Extract the (x, y) coordinate from the center of the cell holding the provided text.  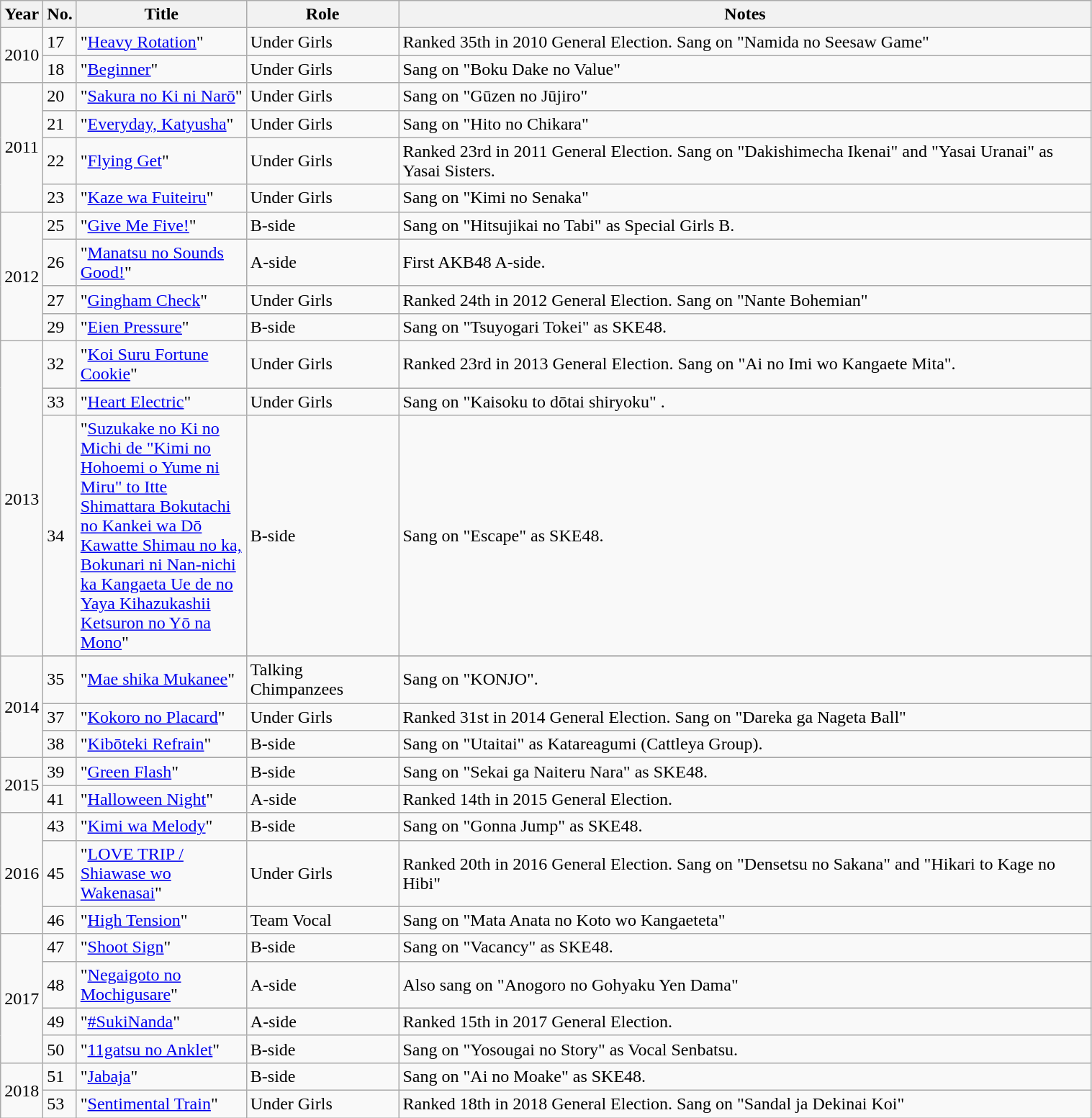
"Manatsu no Sounds Good!" (161, 262)
22 (60, 161)
Ranked 24th in 2012 General Election. Sang on "Nante Bohemian" (745, 299)
Ranked 14th in 2015 General Election. (745, 799)
"Everyday, Katyusha" (161, 124)
49 (60, 1022)
Sang on "KONJO". (745, 680)
"Koi Suru Fortune Cookie" (161, 364)
27 (60, 299)
2014 (22, 707)
2012 (22, 276)
"Halloween Night" (161, 799)
"Jabaja" (161, 1076)
Sang on "Mata Anata no Koto wo Kangaeteta" (745, 920)
Talking Chimpanzees (322, 680)
Sang on "Utaitai" as Katareagumi (Cattleya Group). (745, 744)
Ranked 23rd in 2011 General Election. Sang on "Dakishimecha Ikenai" and "Yasai Uranai" as Yasai Sisters. (745, 161)
Year (22, 14)
"Eien Pressure" (161, 327)
47 (60, 947)
Sang on "Tsuyogari Tokei" as SKE48. (745, 327)
Sang on "Vacancy" as SKE48. (745, 947)
Sang on "Gonna Jump" as SKE48. (745, 826)
Sang on "Sekai ga Naiteru Nara" as SKE48. (745, 772)
"Heavy Rotation" (161, 42)
"LOVE TRIP / Shiawase wo Wakenasai" (161, 873)
"Kimi wa Melody" (161, 826)
25 (60, 225)
No. (60, 14)
45 (60, 873)
32 (60, 364)
Sang on "Gūzen no Jūjiro" (745, 96)
2010 (22, 55)
Ranked 31st in 2014 General Election. Sang on "Dareka ga Nageta Ball" (745, 717)
Also sang on "Anogoro no Gohyaku Yen Dama" (745, 985)
37 (60, 717)
Ranked 35th in 2010 General Election. Sang on "Namida no Seesaw Game" (745, 42)
38 (60, 744)
18 (60, 69)
Ranked 18th in 2018 General Election. Sang on "Sandal ja Dekinai Koi" (745, 1104)
48 (60, 985)
Sang on "Hitsujikai no Tabi" as Special Girls B. (745, 225)
First AKB48 A-side. (745, 262)
"Kaze wa Fuiteiru" (161, 198)
"Green Flash" (161, 772)
"Kibōteki Refrain" (161, 744)
"Gingham Check" (161, 299)
2017 (22, 998)
39 (60, 772)
46 (60, 920)
Title (161, 14)
2016 (22, 873)
"#SukiNanda" (161, 1022)
50 (60, 1049)
21 (60, 124)
53 (60, 1104)
Sang on "Kaisoku to dōtai shiryoku" . (745, 401)
Ranked 23rd in 2013 General Election. Sang on "Ai no Imi wo Kangaete Mita". (745, 364)
35 (60, 680)
"Shoot Sign" (161, 947)
Sang on "Yosougai no Story" as Vocal Senbatsu. (745, 1049)
"Beginner" (161, 69)
"Give Me Five!" (161, 225)
41 (60, 799)
Role (322, 14)
Ranked 20th in 2016 General Election. Sang on "Densetsu no Sakana" and "Hikari to Kage no Hibi" (745, 873)
43 (60, 826)
33 (60, 401)
"Sakura no Ki ni Narō" (161, 96)
"Negaigoto no Mochigusare" (161, 985)
29 (60, 327)
2015 (22, 785)
"Heart Electric" (161, 401)
51 (60, 1076)
Notes (745, 14)
Sang on "Escape" as SKE48. (745, 536)
"Kokoro no Placard" (161, 717)
Team Vocal (322, 920)
26 (60, 262)
Sang on "Ai no Moake" as SKE48. (745, 1076)
Ranked 15th in 2017 General Election. (745, 1022)
"11gatsu no Anklet" (161, 1049)
2018 (22, 1090)
"Flying Get" (161, 161)
20 (60, 96)
Sang on "Boku Dake no Value" (745, 69)
"Mae shika Mukanee" (161, 680)
34 (60, 536)
Sang on "Kimi no Senaka" (745, 198)
2011 (22, 147)
23 (60, 198)
"Sentimental Train" (161, 1104)
"High Tension" (161, 920)
17 (60, 42)
Sang on "Hito no Chikara" (745, 124)
2013 (22, 498)
